From the cell containing the given text, extract its center point as [x, y] coordinate. 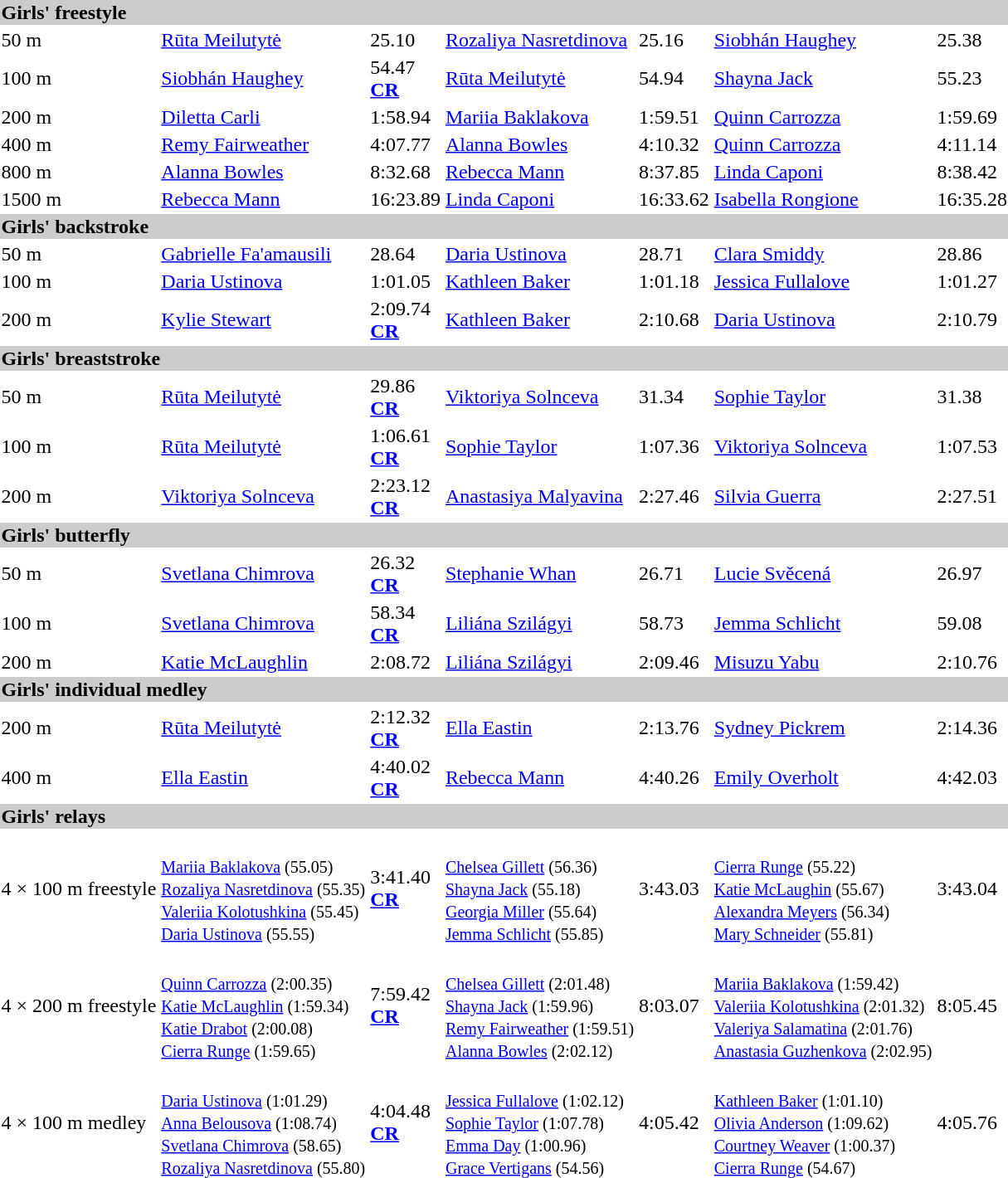
4 × 100 m freestyle [79, 888]
25.10 [406, 40]
Mariia Baklakova (1:59.42)Valeriia Kolotushkina (2:01.32)Valeriya Salamatina (2:01.76)Anastasia Guzhenkova (2:02.95) [823, 1005]
26.32 CR [406, 574]
4:40.02 CR [406, 778]
54.94 [674, 78]
4:07.77 [406, 144]
2:27.46 [674, 496]
Mariia Baklakova (55.05)Rozaliya Nasretdinova (55.35)Valeriia Kolotushkina (55.45)Daria Ustinova (55.55) [264, 888]
2:23.12 CR [406, 496]
4 × 200 m freestyle [79, 1005]
Quinn Carrozza (2:00.35)Katie McLaughlin (1:59.34)Katie Drabot (2:00.08)Cierra Runge (1:59.65) [264, 1005]
1:59.51 [674, 117]
2:12.32 CR [406, 728]
Jemma Schlicht [823, 624]
2:08.72 [406, 662]
28.71 [674, 254]
1:01.18 [674, 281]
Sydney Pickrem [823, 728]
Mariia Baklakova [539, 117]
16:33.62 [674, 199]
Silvia Guerra [823, 496]
58.73 [674, 624]
2:13.76 [674, 728]
Cierra Runge (55.22)Katie McLaughin (55.67)Alexandra Meyers (56.34)Mary Schneider (55.81) [823, 888]
Jessica Fullalove [823, 281]
54.47 CR [406, 78]
Katie McLaughlin [264, 662]
Gabrielle Fa'amausili [264, 254]
1:58.94 [406, 117]
8:37.85 [674, 172]
3:41.40 CR [406, 888]
1500 m [79, 199]
Shayna Jack [823, 78]
7:59.42 CR [406, 1005]
Isabella Rongione [823, 199]
1:06.61 CR [406, 446]
31.34 [674, 397]
2:09.74 CR [406, 320]
4:10.32 [674, 144]
Misuzu Yabu [823, 662]
8:32.68 [406, 172]
Chelsea Gillett (56.36)Shayna Jack (55.18)Georgia Miller (55.64)Jemma Schlicht (55.85) [539, 888]
Lucie Svěcená [823, 574]
16:23.89 [406, 199]
25.16 [674, 40]
2:09.46 [674, 662]
4:40.26 [674, 778]
Rozaliya Nasretdinova [539, 40]
Kylie Stewart [264, 320]
28.64 [406, 254]
Remy Fairweather [264, 144]
8:03.07 [674, 1005]
58.34 CR [406, 624]
3:43.03 [674, 888]
1:01.05 [406, 281]
Chelsea Gillett (2:01.48)Shayna Jack (1:59.96)Remy Fairweather (1:59.51)Alanna Bowles (2:02.12) [539, 1005]
800 m [79, 172]
Diletta Carli [264, 117]
29.86 CR [406, 397]
26.71 [674, 574]
Stephanie Whan [539, 574]
1:07.36 [674, 446]
Emily Overholt [823, 778]
Clara Smiddy [823, 254]
Anastasiya Malyavina [539, 496]
2:10.68 [674, 320]
